Determine the [X, Y] coordinate at the center of the cell enclosing the given text.  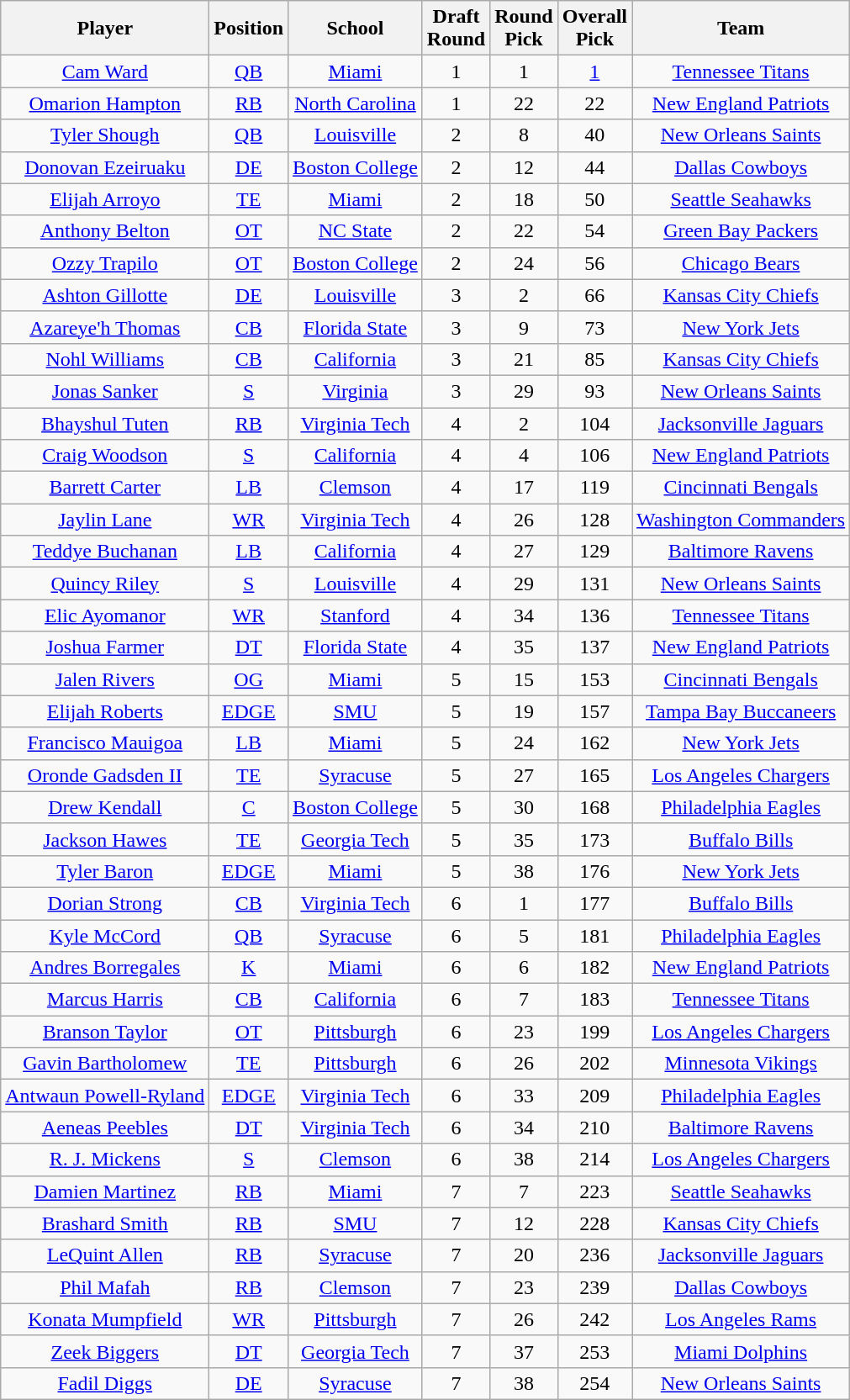
183 [594, 1000]
RoundPick [524, 29]
93 [594, 391]
129 [594, 552]
Drew Kendall [105, 807]
Tampa Bay Buccaneers [742, 711]
Konata Mumpfield [105, 1319]
44 [594, 167]
182 [594, 968]
Fadil Diggs [105, 1383]
North Carolina [356, 103]
Barrett Carter [105, 488]
DraftRound [456, 29]
Ashton Gillotte [105, 295]
Teddye Buchanan [105, 552]
153 [594, 679]
33 [524, 1096]
Anthony Belton [105, 231]
Washington Commanders [742, 520]
Elijah Roberts [105, 711]
Kyle McCord [105, 936]
165 [594, 775]
Antwaun Powell-Ryland [105, 1096]
242 [594, 1319]
40 [594, 135]
210 [594, 1128]
Cam Ward [105, 71]
128 [594, 520]
104 [594, 423]
66 [594, 295]
Los Angeles Rams [742, 1319]
Stanford [356, 615]
Damien Martinez [105, 1191]
Tyler Baron [105, 871]
37 [524, 1351]
Green Bay Packers [742, 231]
Marcus Harris [105, 1000]
Craig Woodson [105, 456]
202 [594, 1064]
Omarion Hampton [105, 103]
R. J. Mickens [105, 1160]
254 [594, 1383]
Chicago Bears [742, 263]
15 [524, 679]
Brashard Smith [105, 1223]
OverallPick [594, 29]
OG [249, 679]
Phil Mafah [105, 1287]
106 [594, 456]
Position [249, 29]
199 [594, 1032]
50 [594, 199]
19 [524, 711]
181 [594, 936]
73 [594, 327]
30 [524, 807]
Miami Dolphins [742, 1351]
Team [742, 29]
137 [594, 647]
Aeneas Peebles [105, 1128]
Player [105, 29]
177 [594, 903]
85 [594, 359]
214 [594, 1160]
Zeek Biggers [105, 1351]
Jonas Sanker [105, 391]
Francisco Mauigoa [105, 743]
253 [594, 1351]
131 [594, 584]
56 [594, 263]
176 [594, 871]
173 [594, 839]
Bhayshul Tuten [105, 423]
236 [594, 1255]
Elic Ayomanor [105, 615]
Quincy Riley [105, 584]
18 [524, 199]
Gavin Bartholomew [105, 1064]
Jaylin Lane [105, 520]
Azareye'h Thomas [105, 327]
Ozzy Trapilo [105, 263]
Donovan Ezeiruaku [105, 167]
Joshua Farmer [105, 647]
17 [524, 488]
228 [594, 1223]
Andres Borregales [105, 968]
119 [594, 488]
21 [524, 359]
Jalen Rivers [105, 679]
Jackson Hawes [105, 839]
C [249, 807]
School [356, 29]
157 [594, 711]
Dorian Strong [105, 903]
Nohl Williams [105, 359]
168 [594, 807]
239 [594, 1287]
K [249, 968]
Minnesota Vikings [742, 1064]
8 [524, 135]
NC State [356, 231]
20 [524, 1255]
Virginia [356, 391]
223 [594, 1191]
LeQuint Allen [105, 1255]
54 [594, 231]
Tyler Shough [105, 135]
Oronde Gadsden II [105, 775]
209 [594, 1096]
162 [594, 743]
Elijah Arroyo [105, 199]
Branson Taylor [105, 1032]
136 [594, 615]
9 [524, 327]
